Return the [x, y] coordinate for the center point of the cell that contains the specified text.  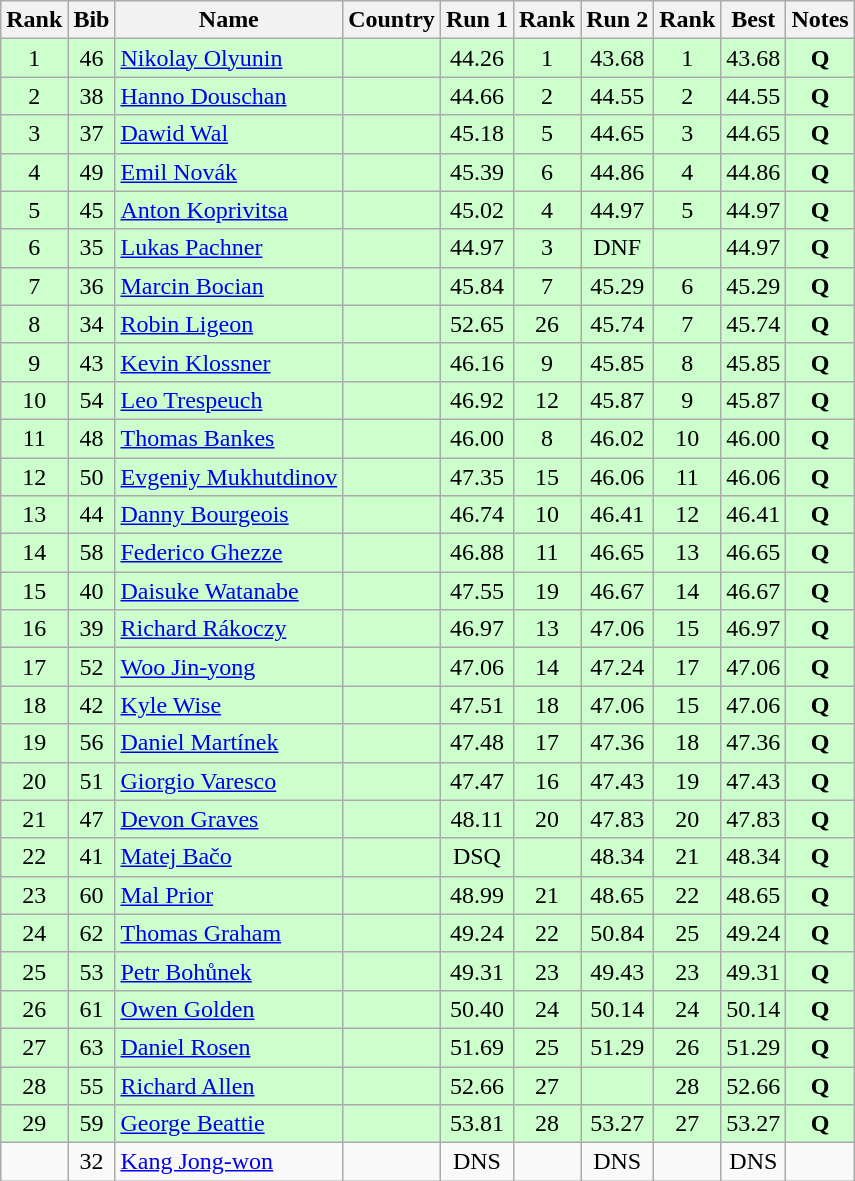
Robin Ligeon [229, 324]
51.69 [476, 1047]
Richard Allen [229, 1085]
38 [92, 96]
Name [229, 20]
54 [92, 400]
53.81 [476, 1124]
47.55 [476, 591]
44.26 [476, 58]
50.40 [476, 1009]
61 [92, 1009]
46.02 [618, 438]
45 [92, 210]
45.39 [476, 172]
Kevin Klossner [229, 362]
Leo Trespeuch [229, 400]
46.74 [476, 515]
DSQ [476, 857]
55 [92, 1085]
DNF [618, 248]
45.02 [476, 210]
Petr Bohůnek [229, 971]
47.35 [476, 477]
53 [92, 971]
45.18 [476, 134]
36 [92, 286]
Evgeniy Mukhutdinov [229, 477]
37 [92, 134]
48 [92, 438]
Owen Golden [229, 1009]
Notes [820, 20]
51 [92, 781]
Daniel Martínek [229, 743]
Bib [92, 20]
Richard Rákoczy [229, 629]
Mal Prior [229, 895]
Country [392, 20]
35 [92, 248]
48.11 [476, 819]
47 [92, 819]
40 [92, 591]
Nikolay Olyunin [229, 58]
Marcin Bocian [229, 286]
Best [754, 20]
47.47 [476, 781]
49.43 [618, 971]
49 [92, 172]
George Beattie [229, 1124]
Federico Ghezze [229, 553]
50.84 [618, 933]
45.84 [476, 286]
44 [92, 515]
34 [92, 324]
42 [92, 705]
Thomas Bankes [229, 438]
46 [92, 58]
Hanno Douschan [229, 96]
Woo Jin-yong [229, 667]
Danny Bourgeois [229, 515]
39 [92, 629]
32 [92, 1162]
47.51 [476, 705]
47.24 [618, 667]
Run 1 [476, 20]
52.65 [476, 324]
46.88 [476, 553]
46.92 [476, 400]
63 [92, 1047]
Kyle Wise [229, 705]
59 [92, 1124]
62 [92, 933]
Emil Novák [229, 172]
Run 2 [618, 20]
29 [34, 1124]
Anton Koprivitsa [229, 210]
Daisuke Watanabe [229, 591]
60 [92, 895]
47.48 [476, 743]
Thomas Graham [229, 933]
Lukas Pachner [229, 248]
Matej Bačo [229, 857]
50 [92, 477]
Devon Graves [229, 819]
41 [92, 857]
43 [92, 362]
52 [92, 667]
48.99 [476, 895]
Daniel Rosen [229, 1047]
56 [92, 743]
44.66 [476, 96]
Dawid Wal [229, 134]
58 [92, 553]
46.16 [476, 362]
Kang Jong-won [229, 1162]
Giorgio Varesco [229, 781]
